Provide the [X, Y] coordinate of the cell's center where the given text is located.  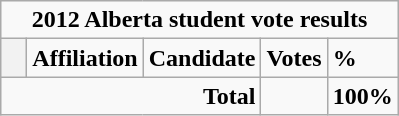
2012 Alberta student vote results [200, 20]
Affiliation [85, 58]
% [362, 58]
Total [131, 96]
100% [362, 96]
Candidate [202, 58]
Votes [294, 58]
